Identify which cell holds the provided text, then report its [X, Y] central coordinate. 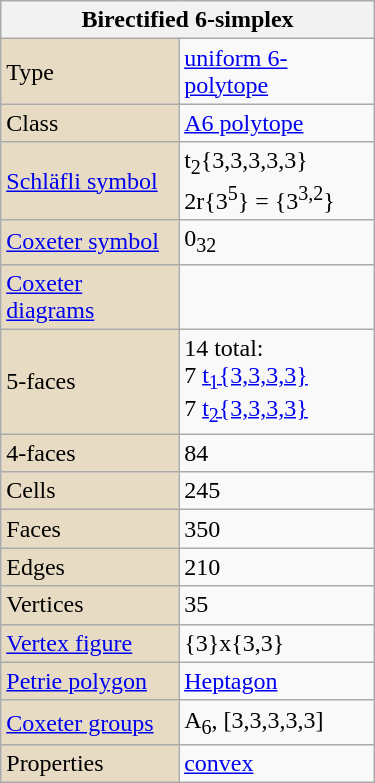
84 [277, 453]
4-faces [90, 453]
Heptagon [277, 681]
Vertices [90, 605]
Coxeter groups [90, 722]
Faces [90, 529]
Vertex figure [90, 643]
Properties [90, 764]
A6, [3,3,3,3,3] [277, 722]
14 total:7 t1{3,3,3,3}7 t2{3,3,3,3} [277, 382]
210 [277, 567]
Coxeter symbol [90, 242]
Cells [90, 491]
350 [277, 529]
uniform 6-polytope [277, 72]
A6 polytope [277, 123]
convex [277, 764]
032 [277, 242]
Coxeter diagrams [90, 296]
Type [90, 72]
Petrie polygon [90, 681]
Edges [90, 567]
Class [90, 123]
245 [277, 491]
t2{3,3,3,3,3}2r{35} = {33,2} [277, 181]
{3}x{3,3} [277, 643]
5-faces [90, 382]
Schläfli symbol [90, 181]
Birectified 6-simplex [188, 20]
35 [277, 605]
